Capture the cell that displays the provided text and extract its (x, y) central coordinate. 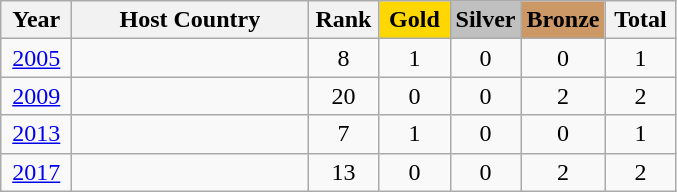
Host Country (190, 20)
8 (344, 58)
2009 (36, 96)
Gold (414, 20)
Rank (344, 20)
Silver (486, 20)
2017 (36, 172)
Year (36, 20)
13 (344, 172)
7 (344, 134)
Bronze (563, 20)
2005 (36, 58)
20 (344, 96)
2013 (36, 134)
Total (640, 20)
